Capture the cell that displays the provided text and extract its [x, y] central coordinate. 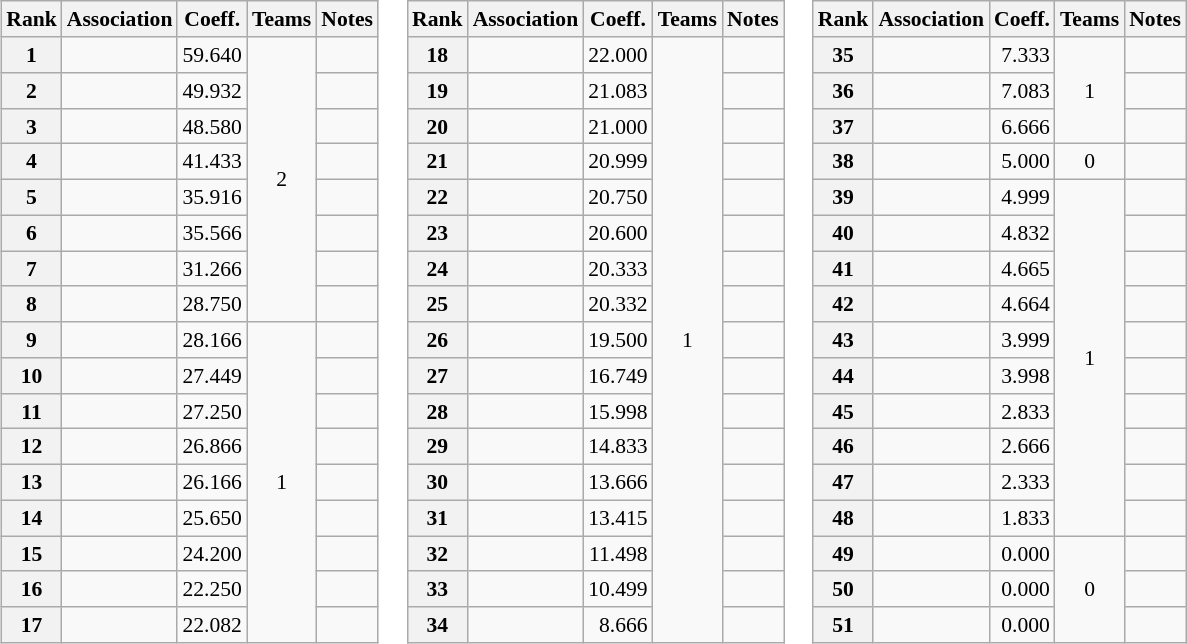
32 [438, 554]
19 [438, 91]
49.932 [212, 91]
23 [438, 233]
27 [438, 376]
4.665 [1022, 269]
36 [844, 91]
28.750 [212, 304]
21.083 [618, 91]
22.082 [212, 625]
29 [438, 447]
25 [438, 304]
20.333 [618, 269]
49 [844, 554]
46 [844, 447]
3 [32, 126]
16.749 [618, 376]
8 [32, 304]
4.832 [1022, 233]
41.433 [212, 162]
22 [438, 197]
35.566 [212, 233]
16 [32, 589]
40 [844, 233]
39 [844, 197]
31 [438, 518]
21 [438, 162]
7 [32, 269]
35 [844, 55]
3.999 [1022, 340]
41 [844, 269]
22.000 [618, 55]
47 [844, 482]
28.166 [212, 340]
42 [844, 304]
31.266 [212, 269]
43 [844, 340]
59.640 [212, 55]
7.333 [1022, 55]
20 [438, 126]
25.650 [212, 518]
38 [844, 162]
20.999 [618, 162]
11 [32, 411]
35.916 [212, 197]
3.998 [1022, 376]
11.498 [618, 554]
9 [32, 340]
51 [844, 625]
13 [32, 482]
45 [844, 411]
30 [438, 482]
27.250 [212, 411]
2.333 [1022, 482]
19.500 [618, 340]
4.664 [1022, 304]
4.999 [1022, 197]
2.833 [1022, 411]
8.666 [618, 625]
10 [32, 376]
26 [438, 340]
4 [32, 162]
33 [438, 589]
21.000 [618, 126]
12 [32, 447]
48.580 [212, 126]
34 [438, 625]
6 [32, 233]
14.833 [618, 447]
5.000 [1022, 162]
17 [32, 625]
24 [438, 269]
13.415 [618, 518]
20.600 [618, 233]
27.449 [212, 376]
18 [438, 55]
5 [32, 197]
37 [844, 126]
14 [32, 518]
22.250 [212, 589]
2.666 [1022, 447]
26.866 [212, 447]
6.666 [1022, 126]
26.166 [212, 482]
50 [844, 589]
15.998 [618, 411]
20.332 [618, 304]
13.666 [618, 482]
15 [32, 554]
24.200 [212, 554]
48 [844, 518]
44 [844, 376]
1.833 [1022, 518]
20.750 [618, 197]
28 [438, 411]
10.499 [618, 589]
7.083 [1022, 91]
